Scan for the cell matching the given text and deliver its (x, y) coordinate at center. 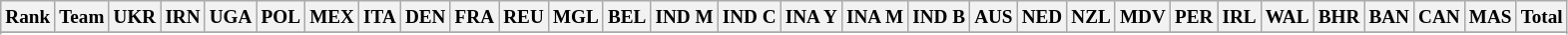
IND C (749, 17)
IND M (685, 17)
ITA (379, 17)
NED (1042, 17)
BEL (627, 17)
INA M (874, 17)
UKR (135, 17)
INA Y (810, 17)
FRA (475, 17)
PER (1194, 17)
Team (82, 17)
BHR (1339, 17)
DEN (425, 17)
REU (524, 17)
MDV (1142, 17)
IRL (1240, 17)
AUS (994, 17)
Rank (28, 17)
CAN (1439, 17)
MAS (1490, 17)
NZL (1092, 17)
BAN (1389, 17)
IRN (183, 17)
POL (281, 17)
MGL (575, 17)
UGA (231, 17)
Total (1541, 17)
MEX (332, 17)
IND B (939, 17)
WAL (1288, 17)
